Detect which cell encompasses the target text, then output its [X, Y] center coordinate. 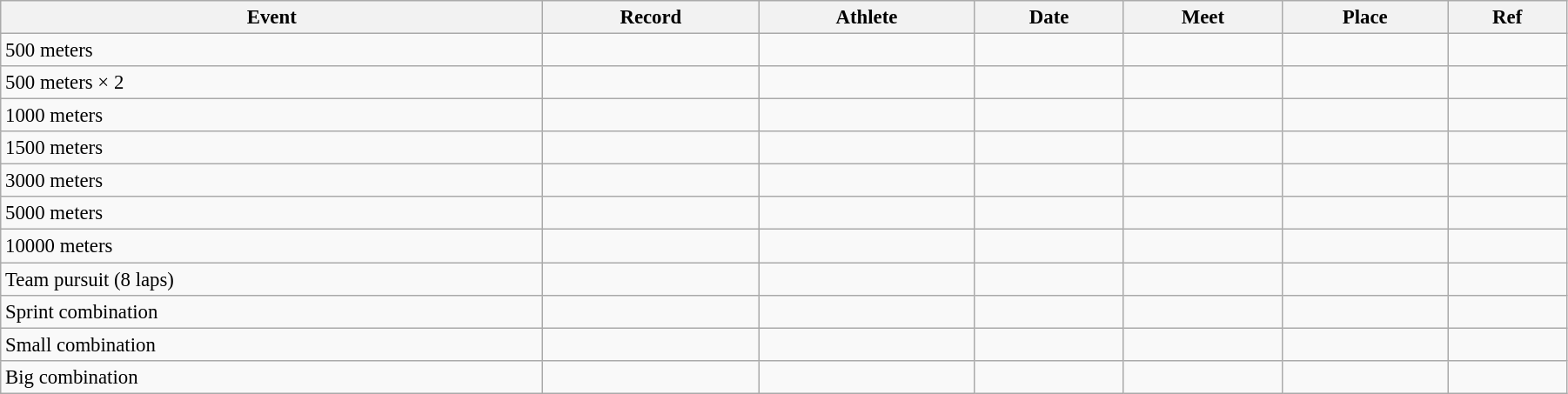
5000 meters [271, 213]
Event [271, 17]
Ref [1507, 17]
Meet [1203, 17]
Sprint combination [271, 311]
Record [651, 17]
500 meters [271, 50]
Athlete [867, 17]
1500 meters [271, 148]
Big combination [271, 377]
3000 meters [271, 181]
1000 meters [271, 116]
500 meters × 2 [271, 83]
10000 meters [271, 246]
Team pursuit (8 laps) [271, 279]
Date [1049, 17]
Small combination [271, 344]
Place [1365, 17]
